Capture the cell that displays the provided text and extract its [X, Y] central coordinate. 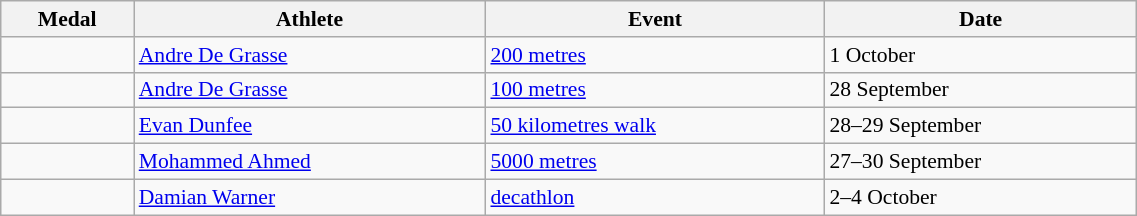
Athlete [310, 19]
1 October [980, 55]
2–4 October [980, 197]
28–29 September [980, 126]
200 metres [654, 55]
Event [654, 19]
Date [980, 19]
Medal [68, 19]
decathlon [654, 197]
5000 metres [654, 162]
28 September [980, 90]
27–30 September [980, 162]
Mohammed Ahmed [310, 162]
50 kilometres walk [654, 126]
Evan Dunfee [310, 126]
Damian Warner [310, 197]
100 metres [654, 90]
